For the text-containing cell, return its midpoint in [X, Y] coordinate format. 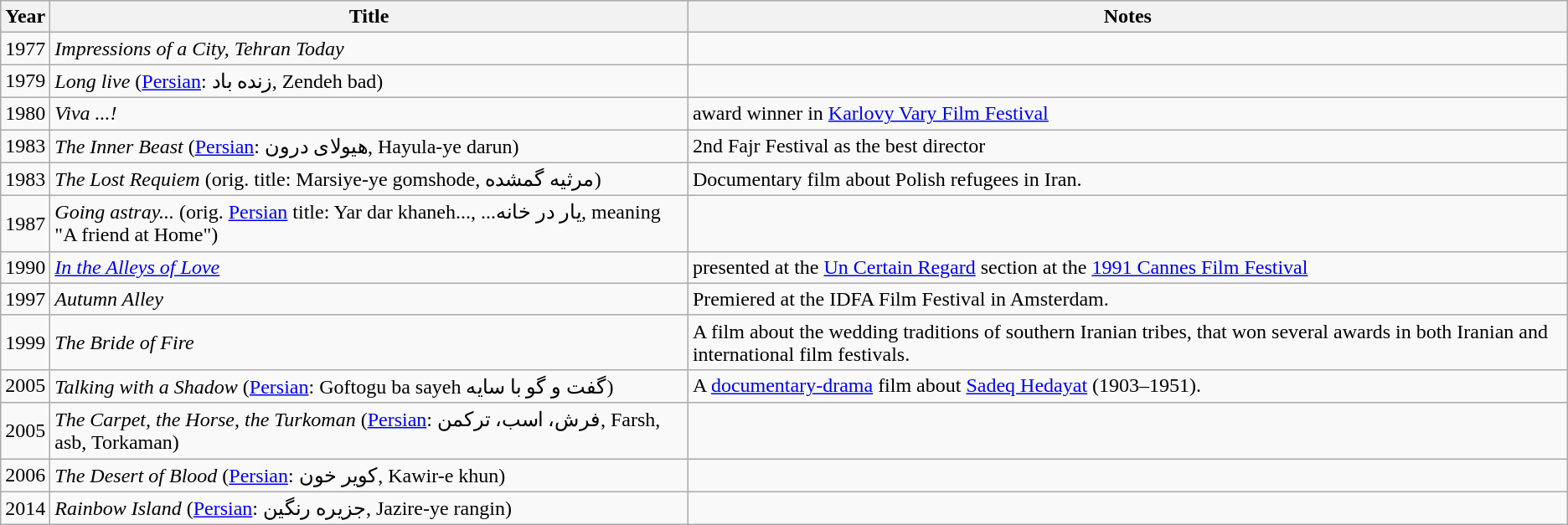
In the Alleys of Love [369, 267]
Viva ...! [369, 113]
Premiered at the IDFA Film Festival in Amsterdam. [1127, 299]
The Desert of Blood (Persian: کویر خون, Kawir-e khun) [369, 476]
The Inner Beast (Persian: هیولای درون, Hayula-ye darun) [369, 146]
2nd Fajr Festival as the best director [1127, 146]
2014 [25, 508]
Title [369, 17]
Rainbow Island (Persian: جزیره رنگین, Jazire-ye rangin) [369, 508]
1987 [25, 224]
The Lost Requiem (orig. title: Marsiye-ye gomshode, مرثیه گمشده) [369, 179]
2006 [25, 476]
1999 [25, 342]
A film about the wedding traditions of southern Iranian tribes, that won several awards in both Iranian and international film festivals. [1127, 342]
Notes [1127, 17]
Impressions of a City, Tehran Today [369, 49]
1980 [25, 113]
Year [25, 17]
1977 [25, 49]
Long live (Persian: زنده باد, Zendeh bad) [369, 81]
presented at the Un Certain Regard section at the 1991 Cannes Film Festival [1127, 267]
A documentary-drama film about Sadeq Hedayat (1903–1951). [1127, 386]
The Bride of Fire [369, 342]
1990 [25, 267]
1997 [25, 299]
Documentary film about Polish refugees in Iran. [1127, 179]
award winner in Karlovy Vary Film Festival [1127, 113]
Talking with a Shadow (Persian: Goftogu ba sayeh گفت و گو با سایه) [369, 386]
1979 [25, 81]
The Carpet, the Horse, the Turkoman (Persian: فرش، اسب، ترکمن, Farsh, asb, Torkaman) [369, 430]
Autumn Alley [369, 299]
Going astray... (orig. Persian title: Yar dar khaneh..., ...یار در خانه, meaning "A friend at Home") [369, 224]
